Search for the cell housing the specified text and yield its (x, y) center coordinate. 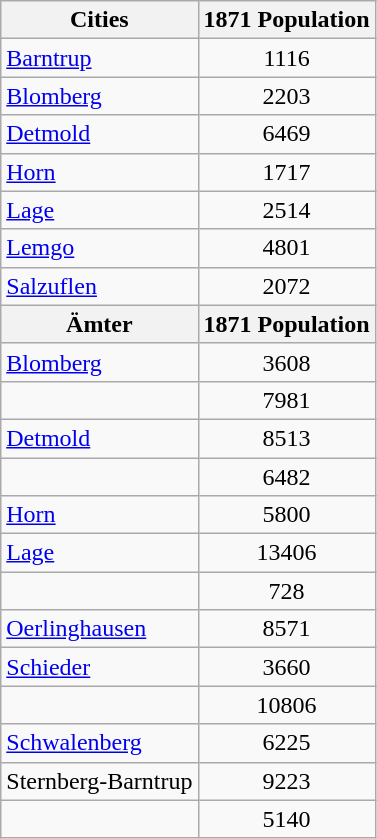
3660 (286, 667)
5140 (286, 819)
Sternberg-Barntrup (100, 781)
9223 (286, 781)
Oerlinghausen (100, 629)
4801 (286, 248)
1717 (286, 172)
2514 (286, 210)
Barntrup (100, 58)
7981 (286, 400)
Schwalenberg (100, 743)
6482 (286, 477)
8571 (286, 629)
2203 (286, 96)
1116 (286, 58)
13406 (286, 553)
5800 (286, 515)
Lemgo (100, 248)
728 (286, 591)
Ämter (100, 324)
8513 (286, 438)
6225 (286, 743)
2072 (286, 286)
3608 (286, 362)
Cities (100, 20)
10806 (286, 705)
Salzuflen (100, 286)
Schieder (100, 667)
6469 (286, 134)
